Return (X, Y) of the center of cell containing provided text 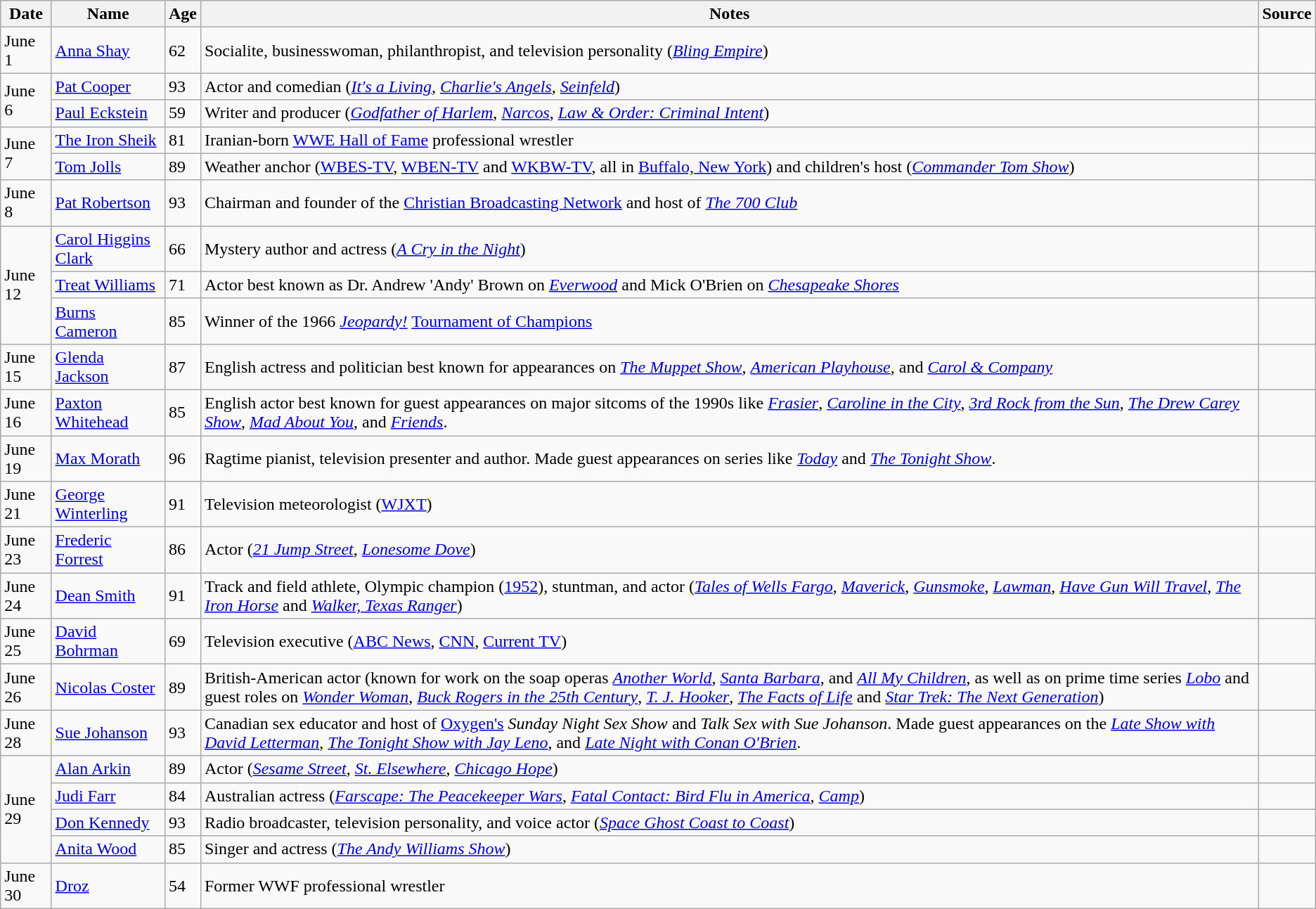
Actor and comedian (It's a Living, Charlie's Angels, Seinfeld) (729, 86)
Don Kennedy (108, 823)
Actor (21 Jump Street, Lonesome Dove) (729, 550)
Radio broadcaster, television personality, and voice actor (Space Ghost Coast to Coast) (729, 823)
June 19 (26, 458)
Socialite, businesswoman, philanthropist, and television personality (Bling Empire) (729, 51)
English actress and politician best known for appearances on The Muppet Show, American Playhouse, and Carol & Company (729, 367)
David Bohrman (108, 641)
June 29 (26, 809)
Droz (108, 886)
Anita Wood (108, 849)
June 25 (26, 641)
Tom Jolls (108, 167)
Australian actress (Farscape: The Peacekeeper Wars, Fatal Contact: Bird Flu in America, Camp) (729, 796)
Television executive (ABC News, CNN, Current TV) (729, 641)
The Iron Sheik (108, 140)
Sue Johanson (108, 733)
62 (183, 51)
June 7 (26, 153)
Burns Cameron (108, 321)
June 12 (26, 285)
June 24 (26, 596)
June 8 (26, 202)
Actor best known as Dr. Andrew 'Andy' Brown on Everwood and Mick O'Brien on Chesapeake Shores (729, 285)
Frederic Forrest (108, 550)
Winner of the 1966 Jeopardy! Tournament of Champions (729, 321)
Anna Shay (108, 51)
84 (183, 796)
Mystery author and actress (A Cry in the Night) (729, 249)
66 (183, 249)
Source (1286, 14)
Date (26, 14)
59 (183, 113)
54 (183, 886)
Age (183, 14)
87 (183, 367)
Paxton Whitehead (108, 412)
Alan Arkin (108, 769)
Pat Cooper (108, 86)
June 21 (26, 505)
96 (183, 458)
69 (183, 641)
Treat Williams (108, 285)
Nicolas Coster (108, 688)
June 16 (26, 412)
June 15 (26, 367)
George Winterling (108, 505)
June 6 (26, 100)
Name (108, 14)
June 26 (26, 688)
86 (183, 550)
Iranian-born WWE Hall of Fame professional wrestler (729, 140)
Ragtime pianist, television presenter and author. Made guest appearances on series like Today and The Tonight Show. (729, 458)
Notes (729, 14)
Judi Farr (108, 796)
Pat Robertson (108, 202)
81 (183, 140)
Max Morath (108, 458)
Chairman and founder of the Christian Broadcasting Network and host of The 700 Club (729, 202)
Actor (Sesame Street, St. Elsewhere, Chicago Hope) (729, 769)
Weather anchor (WBES-TV, WBEN-TV and WKBW-TV, all in Buffalo, New York) and children's host (Commander Tom Show) (729, 167)
Writer and producer (Godfather of Harlem, Narcos, Law & Order: Criminal Intent) (729, 113)
Singer and actress (The Andy Williams Show) (729, 849)
June 28 (26, 733)
Former WWF professional wrestler (729, 886)
Glenda Jackson (108, 367)
71 (183, 285)
June 23 (26, 550)
Television meteorologist (WJXT) (729, 505)
Carol Higgins Clark (108, 249)
June 30 (26, 886)
June 1 (26, 51)
Paul Eckstein (108, 113)
Dean Smith (108, 596)
